Provide the [x, y] coordinate of the cell's center where the given text is located.  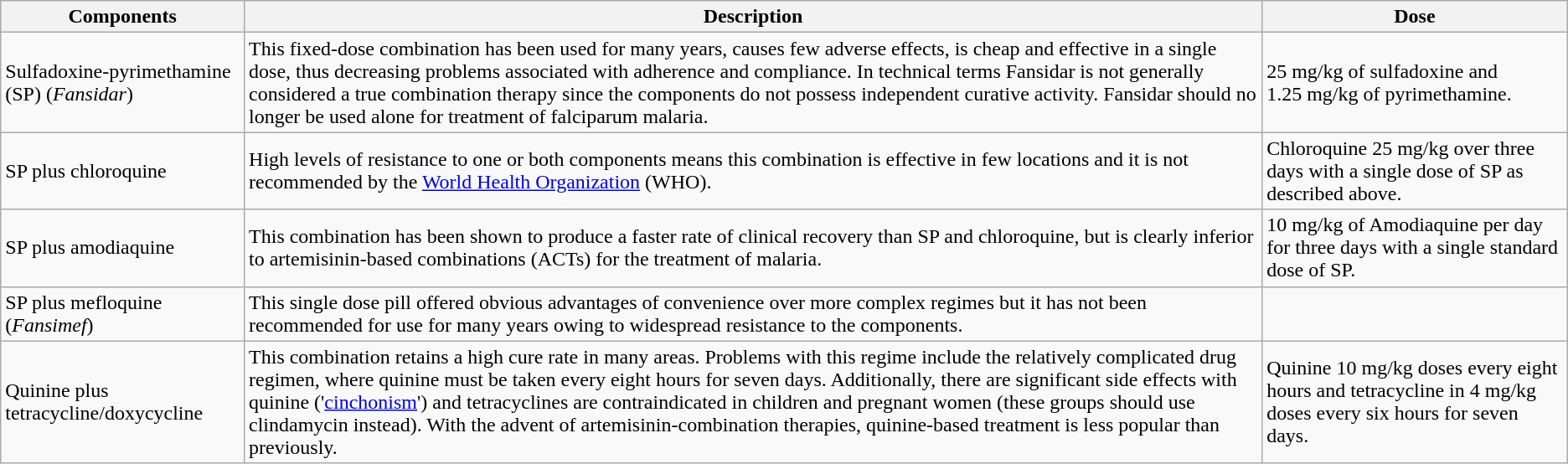
10 mg/kg of Amodiaquine per day for three days with a single standard dose of SP. [1416, 248]
Quinine 10 mg/kg doses every eight hours and tetracycline in 4 mg/kg doses every six hours for seven days. [1416, 402]
SP plus chloroquine [122, 171]
Dose [1416, 17]
Components [122, 17]
Sulfadoxine-pyrimethamine (SP) (Fansidar) [122, 82]
SP plus mefloquine (Fansimef) [122, 313]
Chloroquine 25 mg/kg over three days with a single dose of SP as described above. [1416, 171]
Description [754, 17]
Quinine plus tetracycline/doxycycline [122, 402]
SP plus amodiaquine [122, 248]
25 mg/kg of sulfadoxine and 1.25 mg/kg of pyrimethamine. [1416, 82]
